Return [X, Y] of the center of cell containing provided text 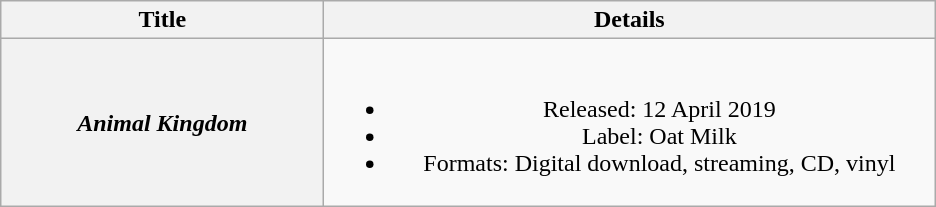
Released: 12 April 2019Label: Oat MilkFormats: Digital download, streaming, CD, vinyl [630, 122]
Details [630, 20]
Title [162, 20]
Animal Kingdom [162, 122]
